Locate the cell with the specified text and output its (X, Y) center coordinate. 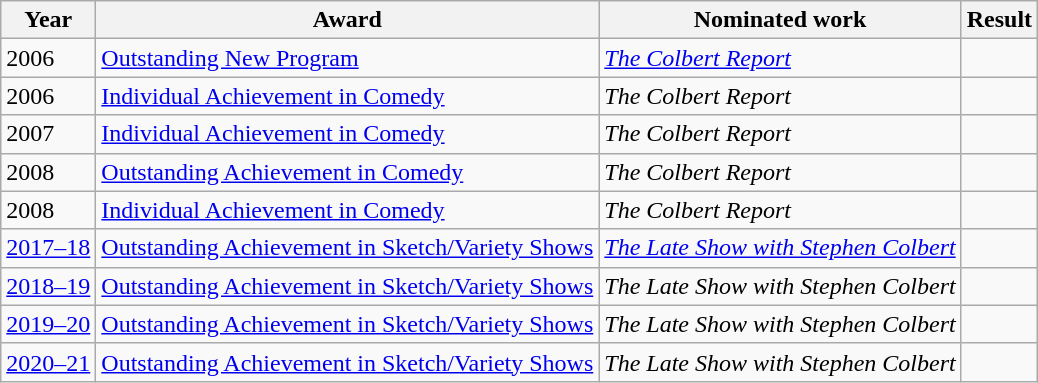
Award (348, 20)
2007 (48, 134)
2018–19 (48, 286)
Outstanding Achievement in Comedy (348, 172)
Nominated work (780, 20)
Result (999, 20)
2017–18 (48, 248)
Year (48, 20)
2019–20 (48, 324)
Outstanding New Program (348, 58)
2020–21 (48, 362)
